Return the [x, y] coordinate for the center point of the cell that contains the specified text.  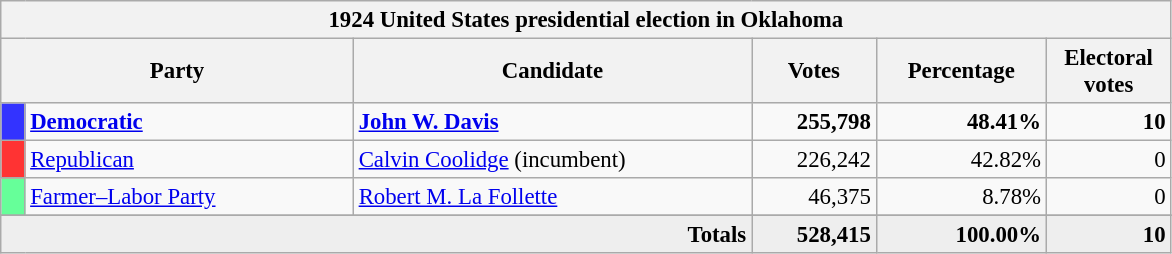
226,242 [814, 160]
Democratic [189, 122]
Calvin Coolidge (incumbent) [552, 160]
48.41% [961, 122]
100.00% [961, 235]
Candidate [552, 72]
42.82% [961, 160]
Farmer–Labor Party [189, 197]
255,798 [814, 122]
Electoral votes [1108, 72]
Totals [376, 235]
1924 United States presidential election in Oklahoma [586, 20]
John W. Davis [552, 122]
528,415 [814, 235]
Percentage [961, 72]
Republican [189, 160]
Robert M. La Follette [552, 197]
46,375 [814, 197]
Votes [814, 72]
8.78% [961, 197]
Party [178, 72]
